Pinpoint the cell where the given text exists, returning its (x, y) midpoint coordinate. 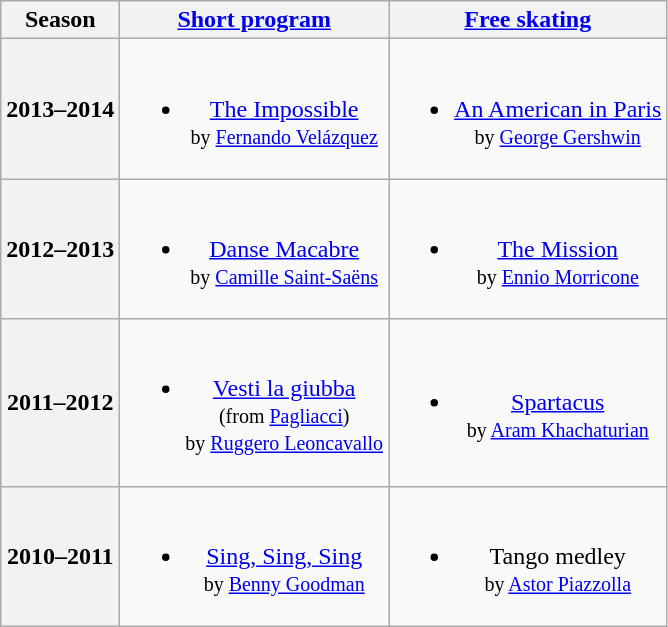
Danse Macabre by Camille Saint-Saëns (254, 249)
Season (60, 20)
An American in Paris by George Gershwin (528, 109)
Tango medley by Astor Piazzolla (528, 556)
Short program (254, 20)
Sing, Sing, Sing by Benny Goodman (254, 556)
Spartacus by Aram Khachaturian (528, 402)
The Mission by Ennio Morricone (528, 249)
2011–2012 (60, 402)
2013–2014 (60, 109)
The Impossible by Fernando Velázquez (254, 109)
2012–2013 (60, 249)
2010–2011 (60, 556)
Free skating (528, 20)
Vesti la giubba (from Pagliacci) by Ruggero Leoncavallo (254, 402)
